Extract the [X, Y] coordinate from the center of the cell holding the provided text.  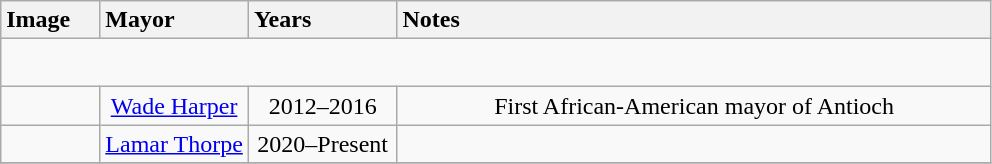
2020–Present [322, 144]
Notes [694, 20]
First African-American mayor of Antioch [694, 106]
Lamar Thorpe [174, 144]
Image [50, 20]
Wade Harper [174, 106]
Mayor [174, 20]
Years [322, 20]
2012–2016 [322, 106]
